For the text-containing cell, return its midpoint in [x, y] coordinate format. 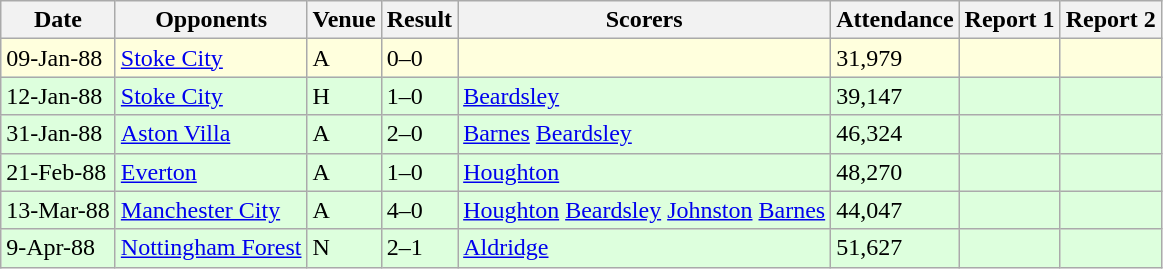
Manchester City [211, 210]
09-Jan-88 [58, 58]
Attendance [895, 20]
Result [419, 20]
N [344, 248]
Nottingham Forest [211, 248]
48,270 [895, 172]
Aldridge [644, 248]
H [344, 96]
12-Jan-88 [58, 96]
Houghton Beardsley Johnston Barnes [644, 210]
Venue [344, 20]
Everton [211, 172]
2–0 [419, 134]
Opponents [211, 20]
Date [58, 20]
9-Apr-88 [58, 248]
31-Jan-88 [58, 134]
46,324 [895, 134]
0–0 [419, 58]
2–1 [419, 248]
Houghton [644, 172]
39,147 [895, 96]
Barnes Beardsley [644, 134]
51,627 [895, 248]
Scorers [644, 20]
44,047 [895, 210]
Aston Villa [211, 134]
31,979 [895, 58]
Beardsley [644, 96]
21-Feb-88 [58, 172]
Report 2 [1110, 20]
Report 1 [1010, 20]
4–0 [419, 210]
13-Mar-88 [58, 210]
